Output the [x, y] coordinate of the center of the cell containing the given text.  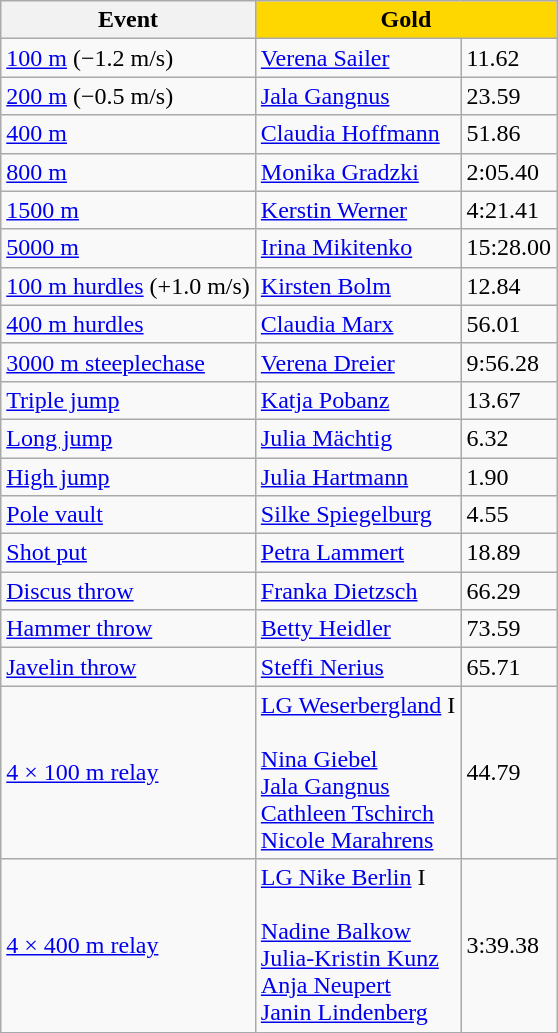
Verena Dreier [358, 362]
Kerstin Werner [358, 210]
6.32 [509, 438]
Discus throw [128, 591]
Shot put [128, 553]
Monika Gradzki [358, 172]
5000 m [128, 248]
Gold [406, 20]
Jala Gangnus [358, 96]
Julia Hartmann [358, 477]
Claudia Marx [358, 324]
4 × 100 m relay [128, 772]
100 m hurdles (+1.0 m/s) [128, 286]
400 m hurdles [128, 324]
Triple jump [128, 400]
Petra Lammert [358, 553]
9:56.28 [509, 362]
Betty Heidler [358, 629]
Hammer throw [128, 629]
Katja Pobanz [358, 400]
23.59 [509, 96]
LG Weserbergland I Nina Giebel Jala Gangnus Cathleen Tschirch Nicole Marahrens [358, 772]
400 m [128, 134]
1.90 [509, 477]
Franka Dietzsch [358, 591]
73.59 [509, 629]
4.55 [509, 515]
18.89 [509, 553]
51.86 [509, 134]
800 m [128, 172]
4 × 400 m relay [128, 946]
Javelin throw [128, 667]
Long jump [128, 438]
100 m (−1.2 m/s) [128, 58]
3000 m steeplechase [128, 362]
13.67 [509, 400]
Silke Spiegelburg [358, 515]
Verena Sailer [358, 58]
56.01 [509, 324]
12.84 [509, 286]
High jump [128, 477]
200 m (−0.5 m/s) [128, 96]
Kirsten Bolm [358, 286]
Pole vault [128, 515]
11.62 [509, 58]
2:05.40 [509, 172]
Julia Mächtig [358, 438]
1500 m [128, 210]
44.79 [509, 772]
3:39.38 [509, 946]
Steffi Nerius [358, 667]
66.29 [509, 591]
65.71 [509, 667]
15:28.00 [509, 248]
LG Nike Berlin I Nadine Balkow Julia-Kristin Kunz Anja Neupert Janin Lindenberg [358, 946]
4:21.41 [509, 210]
Irina Mikitenko [358, 248]
Claudia Hoffmann [358, 134]
Event [128, 20]
